Extract the [x, y] coordinate from the center of the cell holding the provided text.  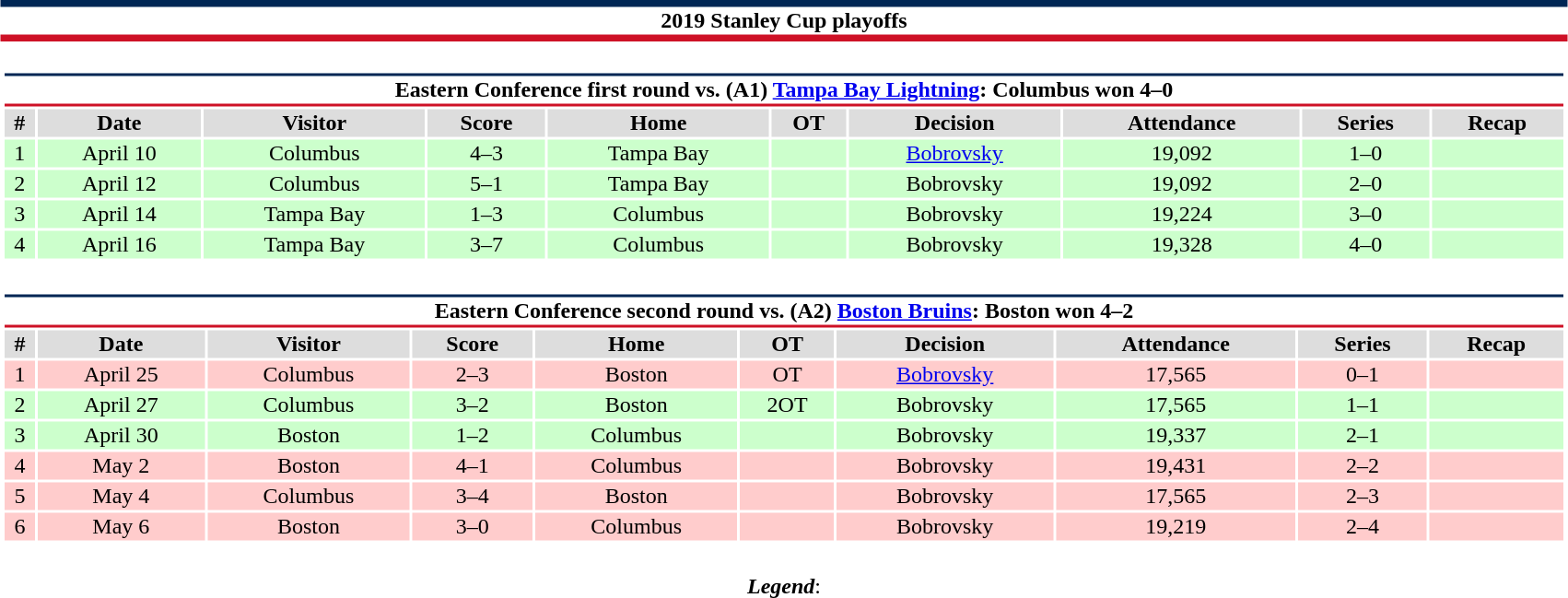
1–0 [1365, 154]
5–1 [486, 183]
0–1 [1362, 375]
April 12 [119, 183]
April 27 [122, 405]
April 30 [122, 436]
4–1 [473, 465]
19,431 [1176, 465]
May 6 [122, 526]
May 2 [122, 465]
2–0 [1365, 183]
2–4 [1362, 526]
6 [19, 526]
5 [19, 497]
April 10 [119, 154]
1–3 [486, 215]
4–0 [1365, 244]
Eastern Conference second round vs. (A2) Boston Bruins: Boston won 4–2 [783, 311]
Eastern Conference first round vs. (A1) Tampa Bay Lightning: Columbus won 4–0 [783, 90]
3–4 [473, 497]
19,224 [1182, 215]
4–3 [486, 154]
April 16 [119, 244]
2–1 [1362, 436]
2OT [788, 405]
1–1 [1362, 405]
3–7 [486, 244]
April 25 [122, 375]
May 4 [122, 497]
19,337 [1176, 436]
19,219 [1176, 526]
3–2 [473, 405]
19,328 [1182, 244]
2–2 [1362, 465]
2019 Stanley Cup playoffs [784, 20]
1–2 [473, 436]
April 14 [119, 215]
